For the text-containing cell, return its midpoint in (X, Y) coordinate format. 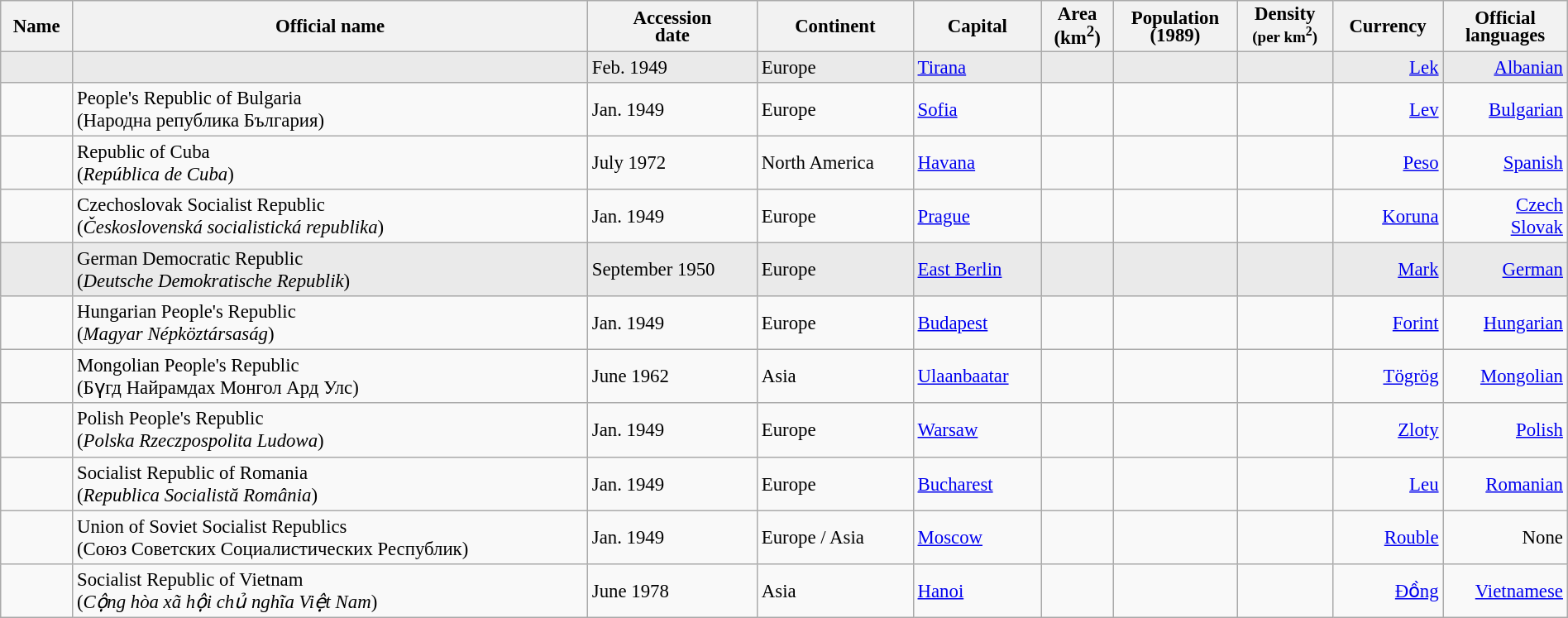
Havana (978, 164)
Tirana (978, 67)
North America (835, 164)
Warsaw (978, 430)
Ulaanbaatar (978, 377)
Hungarian (1505, 323)
Union of Soviet Socialist Republics(Союз Советских Социалистических Республик) (331, 538)
Vietnamese (1505, 591)
Mongolian People's Republic(Бүгд Найрамдах Монгол Ард Улс) (331, 377)
September 1950 (673, 270)
Leu (1388, 483)
Accessiondate (673, 26)
Continent (835, 26)
Area(km2) (1078, 26)
East Berlin (978, 270)
Feb. 1949 (673, 67)
Socialist Republic of Vietnam(Cộng hòa xã hội chủ nghĩa Việt Nam) (331, 591)
Official name (331, 26)
Romanian (1505, 483)
Capital (978, 26)
Bulgarian (1505, 109)
Europe / Asia (835, 538)
CzechSlovak (1505, 217)
German Democratic Republic(Deutsche Demokratische Republik) (331, 270)
Officiallanguages (1505, 26)
Forint (1388, 323)
Bucharest (978, 483)
Polish People's Republic(Polska Rzeczpospolita Ludowa) (331, 430)
Budapest (978, 323)
Socialist Republic of Romania(Republica Socialistă România) (331, 483)
Đồng (1388, 591)
Density (per km2) (1285, 26)
Zloty (1388, 430)
Tögrög (1388, 377)
Polish (1505, 430)
Peso (1388, 164)
Koruna (1388, 217)
German (1505, 270)
People's Republic of Bulgaria(Народна република България) (331, 109)
Hanoi (978, 591)
Czechoslovak Socialist Republic(Československá socialistická republika) (331, 217)
Moscow (978, 538)
July 1972 (673, 164)
Republic of Cuba(República de Cuba) (331, 164)
Rouble (1388, 538)
Population (1989) (1176, 26)
June 1978 (673, 591)
Name (36, 26)
Lev (1388, 109)
Mark (1388, 270)
Albanian (1505, 67)
None (1505, 538)
Spanish (1505, 164)
Mongolian (1505, 377)
Prague (978, 217)
Currency (1388, 26)
Lek (1388, 67)
June 1962 (673, 377)
Hungarian People's Republic(Magyar Népköztársaság) (331, 323)
Sofia (978, 109)
